Return the (X, Y) coordinate for the center point of the cell that contains the specified text.  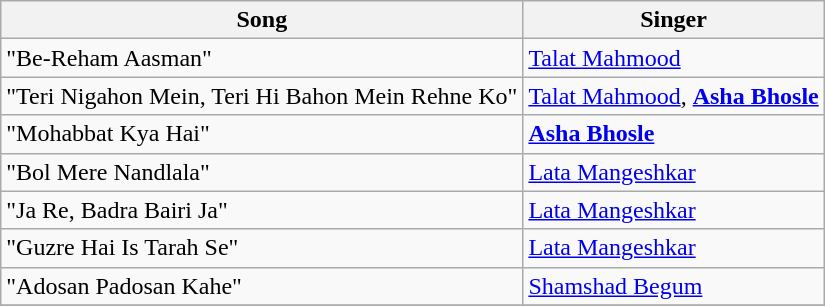
"Ja Re, Badra Bairi Ja" (262, 210)
"Bol Mere Nandlala" (262, 172)
"Adosan Padosan Kahe" (262, 286)
"Teri Nigahon Mein, Teri Hi Bahon Mein Rehne Ko" (262, 96)
Shamshad Begum (674, 286)
Asha Bhosle (674, 134)
Singer (674, 20)
Talat Mahmood (674, 58)
Song (262, 20)
"Be-Reham Aasman" (262, 58)
"Guzre Hai Is Tarah Se" (262, 248)
Talat Mahmood, Asha Bhosle (674, 96)
"Mohabbat Kya Hai" (262, 134)
